Find where the given text appears and provide that cell's center as (X, Y) coordinate. 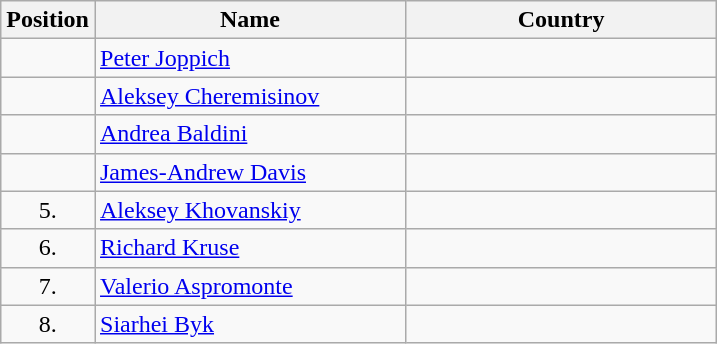
Andrea Baldini (250, 134)
7. (48, 286)
6. (48, 248)
5. (48, 210)
Aleksey Cheremisinov (250, 96)
Peter Joppich (250, 58)
Name (250, 20)
Valerio Aspromonte (250, 286)
Country (562, 20)
James-Andrew Davis (250, 172)
8. (48, 324)
Position (48, 20)
Siarhei Byk (250, 324)
Aleksey Khovanskiy (250, 210)
Richard Kruse (250, 248)
